Return [x, y] of the center of cell containing provided text 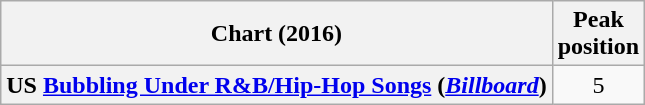
5 [598, 85]
Peakposition [598, 34]
Chart (2016) [276, 34]
US Bubbling Under R&B/Hip-Hop Songs (Billboard) [276, 85]
